Capture the cell that displays the provided text and extract its (x, y) central coordinate. 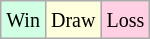
Win (24, 20)
Draw (72, 20)
Loss (126, 20)
